Capture the cell that displays the provided text and extract its (X, Y) central coordinate. 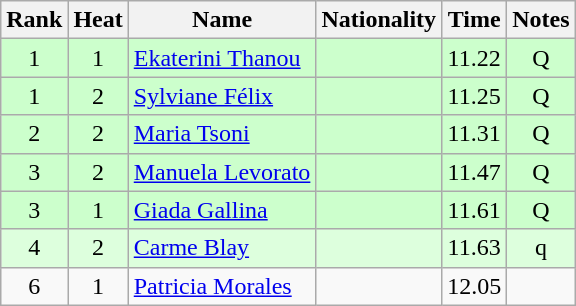
6 (34, 286)
11.47 (474, 172)
Maria Tsoni (222, 134)
Notes (541, 20)
q (541, 248)
11.25 (474, 96)
Sylviane Félix (222, 96)
Name (222, 20)
11.61 (474, 210)
Carme Blay (222, 248)
Time (474, 20)
Heat (98, 20)
Giada Gallina (222, 210)
Rank (34, 20)
Patricia Morales (222, 286)
4 (34, 248)
Nationality (379, 20)
12.05 (474, 286)
11.22 (474, 58)
11.31 (474, 134)
11.63 (474, 248)
Manuela Levorato (222, 172)
Ekaterini Thanou (222, 58)
